Determine the (X, Y) coordinate at the center of the cell enclosing the given text.  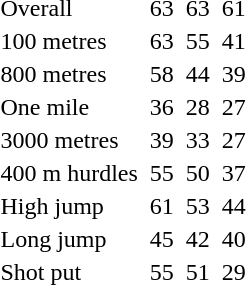
39 (162, 140)
53 (198, 206)
42 (198, 239)
63 (162, 41)
61 (162, 206)
50 (198, 173)
28 (198, 107)
58 (162, 74)
44 (198, 74)
45 (162, 239)
33 (198, 140)
36 (162, 107)
